Scan for the cell matching the given text and deliver its [X, Y] coordinate at center. 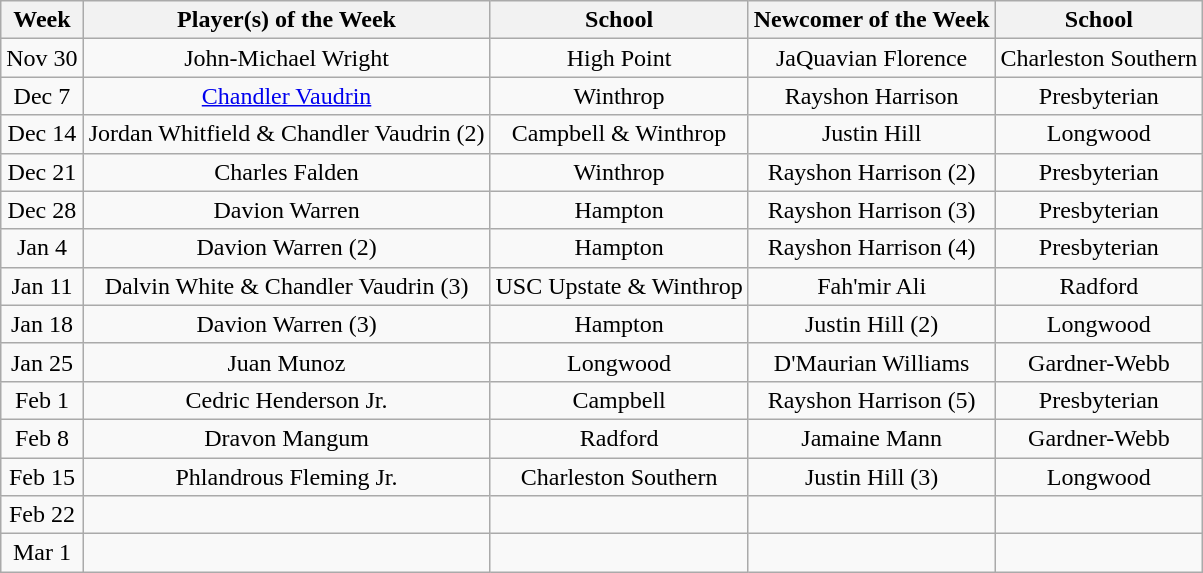
Davion Warren [286, 210]
Feb 1 [42, 400]
Dalvin White & Chandler Vaudrin (3) [286, 286]
Dec 7 [42, 96]
Justin Hill (2) [872, 324]
Feb 22 [42, 515]
Nov 30 [42, 58]
Jan 25 [42, 362]
Player(s) of the Week [286, 20]
Mar 1 [42, 553]
USC Upstate & Winthrop [619, 286]
Feb 8 [42, 438]
Juan Munoz [286, 362]
Feb 15 [42, 477]
Campbell & Winthrop [619, 134]
Dec 14 [42, 134]
Campbell [619, 400]
Dec 28 [42, 210]
Jan 4 [42, 248]
Dec 21 [42, 172]
Jan 11 [42, 286]
Rayshon Harrison (2) [872, 172]
Justin Hill (3) [872, 477]
Cedric Henderson Jr. [286, 400]
Charles Falden [286, 172]
Rayshon Harrison (4) [872, 248]
Newcomer of the Week [872, 20]
Rayshon Harrison (5) [872, 400]
Chandler Vaudrin [286, 96]
High Point [619, 58]
Jordan Whitfield & Chandler Vaudrin (2) [286, 134]
JaQuavian Florence [872, 58]
Rayshon Harrison [872, 96]
Justin Hill [872, 134]
Phlandrous Fleming Jr. [286, 477]
Davion Warren (2) [286, 248]
D'Maurian Williams [872, 362]
Dravon Mangum [286, 438]
Davion Warren (3) [286, 324]
Fah'mir Ali [872, 286]
Rayshon Harrison (3) [872, 210]
Jamaine Mann [872, 438]
John-Michael Wright [286, 58]
Week [42, 20]
Jan 18 [42, 324]
